Output the (x, y) coordinate of the center of the cell containing the given text.  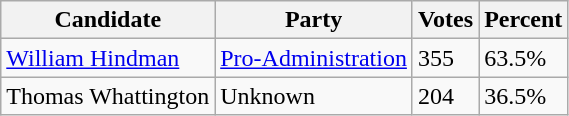
Percent (524, 20)
Pro-Administration (314, 58)
Candidate (108, 20)
Votes (445, 20)
Unknown (314, 96)
204 (445, 96)
36.5% (524, 96)
William Hindman (108, 58)
Party (314, 20)
355 (445, 58)
63.5% (524, 58)
Thomas Whattington (108, 96)
